For the text-containing cell, return its midpoint in [X, Y] coordinate format. 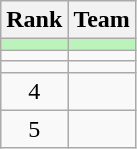
5 [34, 129]
Team [102, 20]
Rank [34, 20]
4 [34, 91]
